Find where the given text appears and provide that cell's center as [x, y] coordinate. 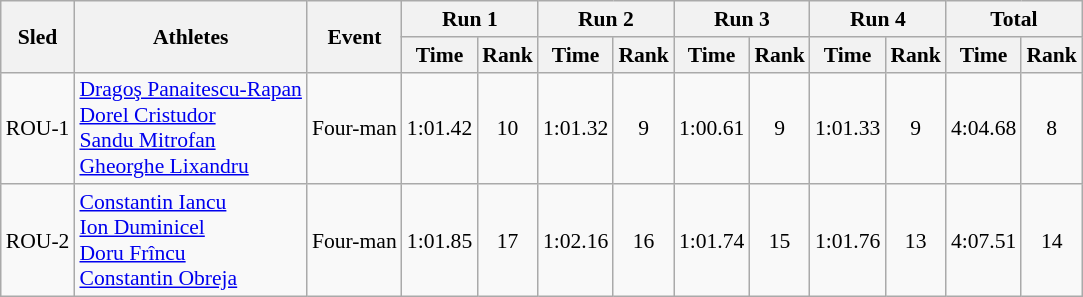
Event [354, 36]
1:01.85 [440, 241]
15 [780, 241]
1:01.32 [576, 128]
14 [1052, 241]
1:01.33 [848, 128]
ROU-1 [38, 128]
4:04.68 [984, 128]
ROU-2 [38, 241]
Run 2 [606, 19]
4:07.51 [984, 241]
Run 1 [470, 19]
16 [644, 241]
Dragoş Panaitescu-RapanDorel CristudorSandu MitrofanGheorghe Lixandru [190, 128]
Run 3 [742, 19]
1:01.74 [712, 241]
1:02.16 [576, 241]
Constantin IancuIon DuminicelDoru FrîncuConstantin Obreja [190, 241]
10 [508, 128]
8 [1052, 128]
13 [916, 241]
Total [1014, 19]
1:01.42 [440, 128]
Run 4 [878, 19]
Sled [38, 36]
Athletes [190, 36]
17 [508, 241]
1:00.61 [712, 128]
1:01.76 [848, 241]
